Detect which cell encompasses the target text, then output its [X, Y] center coordinate. 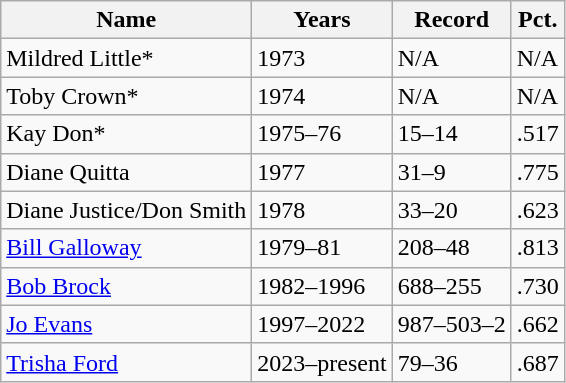
Toby Crown* [126, 96]
688–255 [452, 286]
1974 [322, 96]
31–9 [452, 172]
1997–2022 [322, 324]
1975–76 [322, 134]
33–20 [452, 210]
Bob Brock [126, 286]
Kay Don* [126, 134]
Jo Evans [126, 324]
Trisha Ford [126, 362]
987–503–2 [452, 324]
.623 [538, 210]
Years [322, 20]
Name [126, 20]
79–36 [452, 362]
Bill Galloway [126, 248]
208–48 [452, 248]
.662 [538, 324]
.517 [538, 134]
.775 [538, 172]
1978 [322, 210]
1982–1996 [322, 286]
Mildred Little* [126, 58]
.730 [538, 286]
Pct. [538, 20]
Diane Justice/Don Smith [126, 210]
.813 [538, 248]
Record [452, 20]
.687 [538, 362]
1979–81 [322, 248]
2023–present [322, 362]
1973 [322, 58]
15–14 [452, 134]
Diane Quitta [126, 172]
1977 [322, 172]
